Pinpoint the cell where the given text exists, returning its [X, Y] midpoint coordinate. 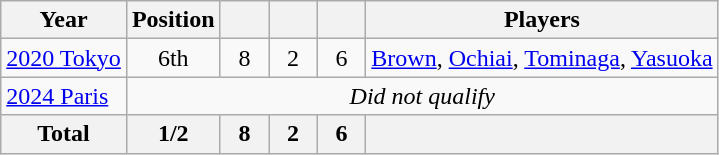
1/2 [173, 134]
Total [64, 134]
6th [173, 58]
2020 Tokyo [64, 58]
Brown, Ochiai, Tominaga, Yasuoka [542, 58]
Players [542, 20]
Position [173, 20]
Did not qualify [422, 96]
Year [64, 20]
2024 Paris [64, 96]
